From the cell containing the given text, extract its center point as (X, Y) coordinate. 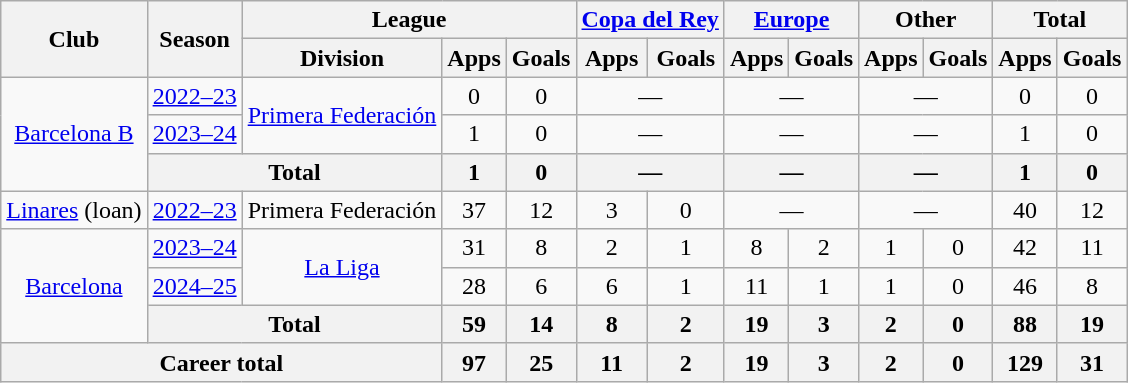
59 (474, 324)
Linares (loan) (74, 210)
2024–25 (194, 286)
Division (342, 58)
42 (1025, 248)
40 (1025, 210)
46 (1025, 286)
25 (541, 362)
Club (74, 39)
129 (1025, 362)
Barcelona B (74, 134)
28 (474, 286)
Europe (791, 20)
Barcelona (74, 286)
14 (541, 324)
League (409, 20)
Career total (222, 362)
La Liga (342, 267)
Copa del Rey (650, 20)
88 (1025, 324)
97 (474, 362)
Other (926, 20)
37 (474, 210)
Season (194, 39)
